Capture the cell that displays the provided text and extract its (X, Y) central coordinate. 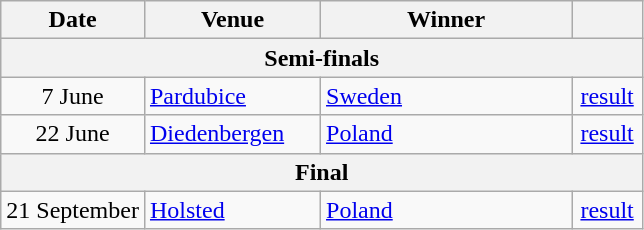
Date (73, 20)
Semi-finals (322, 58)
Diedenbergen (232, 134)
Sweden (446, 96)
21 September (73, 210)
22 June (73, 134)
Winner (446, 20)
Holsted (232, 210)
7 June (73, 96)
Final (322, 172)
Pardubice (232, 96)
Venue (232, 20)
